Return (X, Y) of the center of cell containing provided text 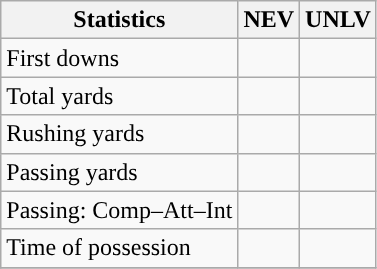
UNLV (338, 20)
NEV (269, 20)
Total yards (120, 96)
Statistics (120, 20)
First downs (120, 58)
Passing yards (120, 172)
Time of possession (120, 248)
Passing: Comp–Att–Int (120, 210)
Rushing yards (120, 134)
